Scan for the cell matching the given text and deliver its [X, Y] coordinate at center. 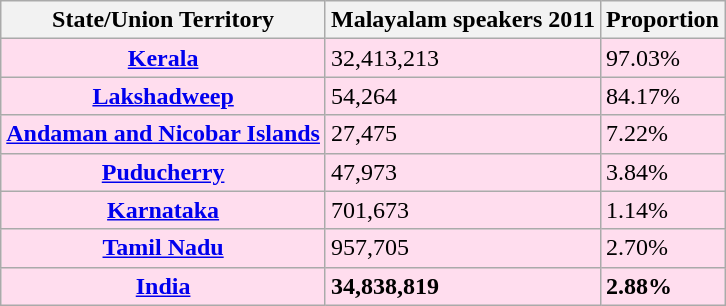
Andaman and Nicobar Islands [164, 134]
957,705 [462, 248]
34,838,819 [462, 286]
1.14% [663, 210]
2.88% [663, 286]
State/Union Territory [164, 20]
54,264 [462, 96]
Karnataka [164, 210]
Puducherry [164, 172]
India [164, 286]
Lakshadweep [164, 96]
2.70% [663, 248]
7.22% [663, 134]
Kerala [164, 58]
32,413,213 [462, 58]
97.03% [663, 58]
701,673 [462, 210]
Proportion [663, 20]
84.17% [663, 96]
27,475 [462, 134]
Tamil Nadu [164, 248]
3.84% [663, 172]
Malayalam speakers 2011 [462, 20]
47,973 [462, 172]
